From the cell containing the given text, extract its center point as (X, Y) coordinate. 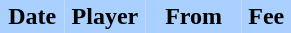
Date (32, 16)
From (194, 16)
Fee (266, 16)
Player (106, 16)
